Scan for the cell matching the given text and deliver its [X, Y] coordinate at center. 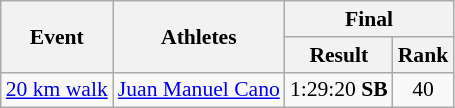
Rank [424, 55]
40 [424, 90]
Final [369, 19]
Result [339, 55]
Event [57, 36]
1:29:20 SB [339, 90]
20 km walk [57, 90]
Athletes [199, 36]
Juan Manuel Cano [199, 90]
